Determine the [X, Y] coordinate at the center of the cell enclosing the given text.  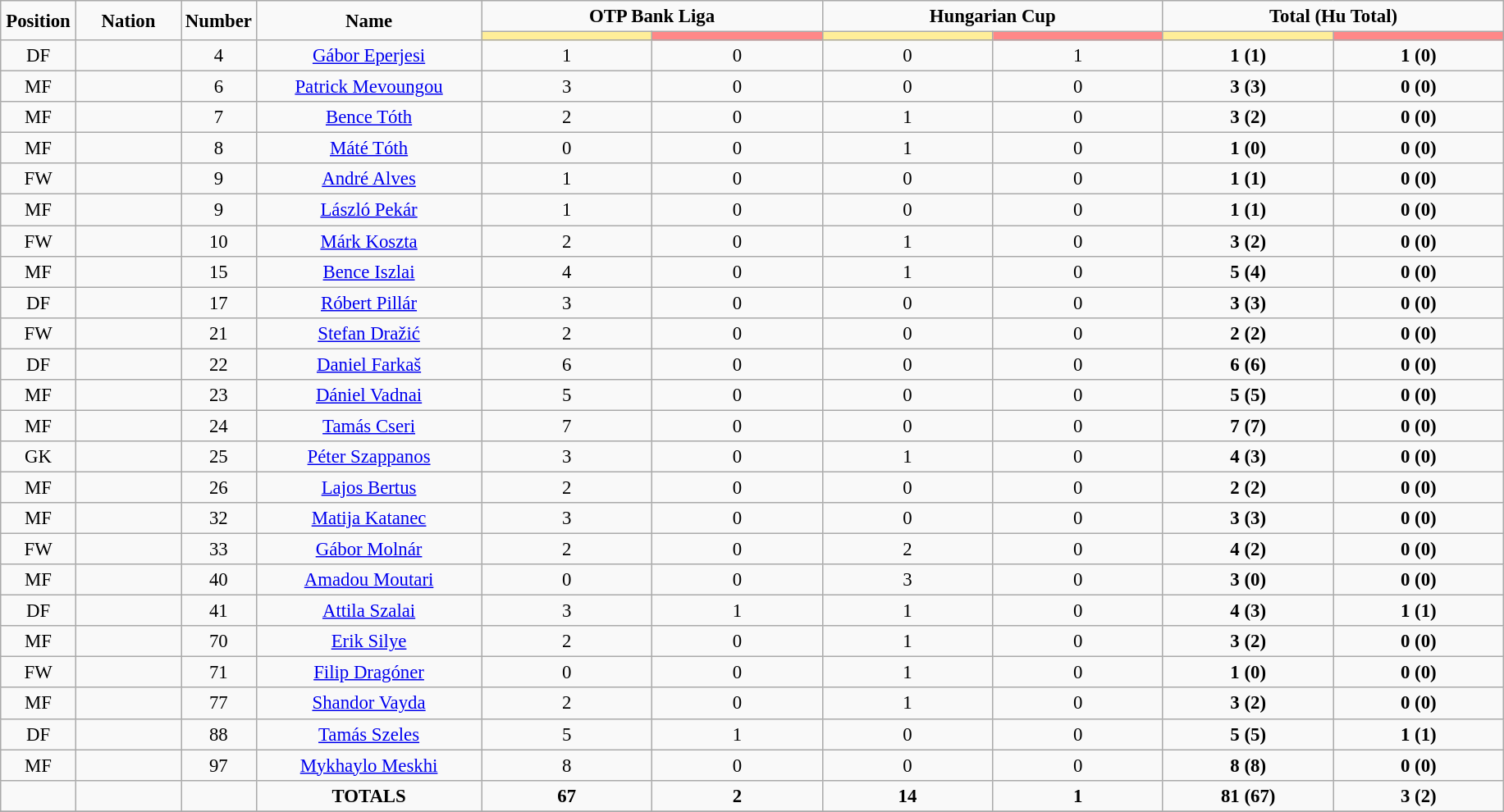
László Pekár [369, 210]
GK [39, 457]
15 [219, 271]
25 [219, 457]
33 [219, 550]
41 [219, 611]
Gábor Eperjesi [369, 56]
Dániel Vadnai [369, 395]
4 (2) [1248, 550]
Stefan Dražić [369, 333]
Patrick Mevoungou [369, 87]
Total (Hu Total) [1333, 16]
Mykhaylo Meskhi [369, 765]
Shandor Vayda [369, 704]
André Alves [369, 180]
Hungarian Cup [993, 16]
Tamás Cseri [369, 426]
70 [219, 641]
81 (67) [1248, 796]
Position [39, 21]
10 [219, 241]
8 (8) [1248, 765]
Nation [128, 21]
Róbert Pillár [369, 303]
Péter Szappanos [369, 457]
88 [219, 734]
Lajos Bertus [369, 487]
Number [219, 21]
97 [219, 765]
Attila Szalai [369, 611]
71 [219, 673]
22 [219, 364]
Daniel Farkaš [369, 364]
40 [219, 580]
Name [369, 21]
5 (4) [1248, 271]
26 [219, 487]
Márk Koszta [369, 241]
24 [219, 426]
77 [219, 704]
6 (6) [1248, 364]
TOTALS [369, 796]
14 [907, 796]
Gábor Molnár [369, 550]
Bence Iszlai [369, 271]
17 [219, 303]
3 (0) [1248, 580]
Amadou Moutari [369, 580]
Matija Katanec [369, 518]
7 (7) [1248, 426]
Tamás Szeles [369, 734]
23 [219, 395]
OTP Bank Liga [651, 16]
67 [567, 796]
Filip Dragóner [369, 673]
21 [219, 333]
Bence Tóth [369, 117]
32 [219, 518]
Máté Tóth [369, 148]
Erik Silye [369, 641]
